Determine the [x, y] coordinate at the center of the cell enclosing the given text.  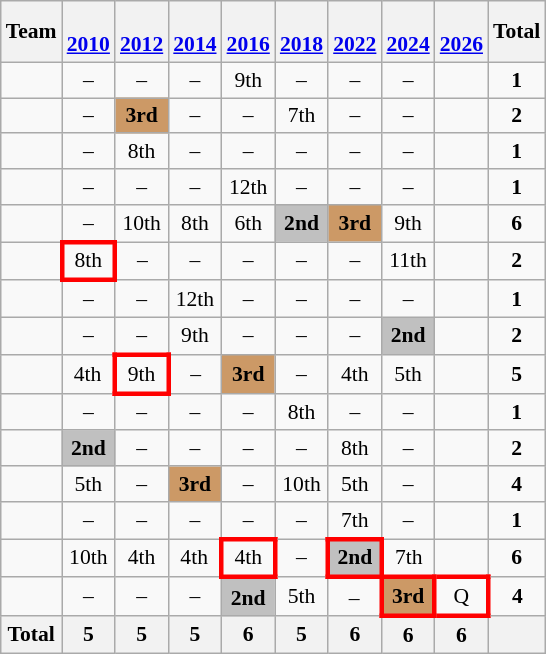
6th [248, 224]
2010 [88, 32]
2024 [408, 32]
2022 [354, 32]
2012 [142, 32]
11th [408, 262]
Q [462, 598]
2016 [248, 32]
2026 [462, 32]
2018 [302, 32]
2014 [194, 32]
Team [32, 32]
